Output the (X, Y) coordinate of the center of the cell containing the given text.  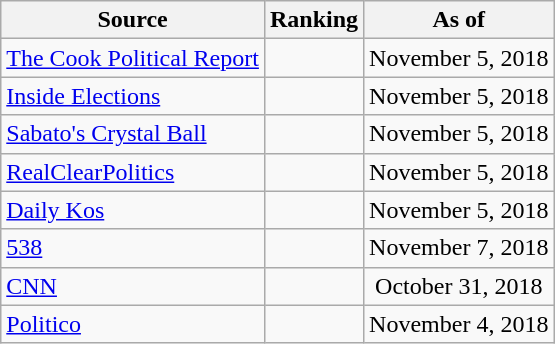
CNN (133, 286)
Ranking (314, 20)
November 4, 2018 (459, 324)
November 7, 2018 (459, 248)
Sabato's Crystal Ball (133, 134)
Inside Elections (133, 96)
Daily Kos (133, 210)
538 (133, 248)
October 31, 2018 (459, 286)
Source (133, 20)
RealClearPolitics (133, 172)
As of (459, 20)
The Cook Political Report (133, 58)
Politico (133, 324)
